Pinpoint the cell where the given text exists, returning its [x, y] midpoint coordinate. 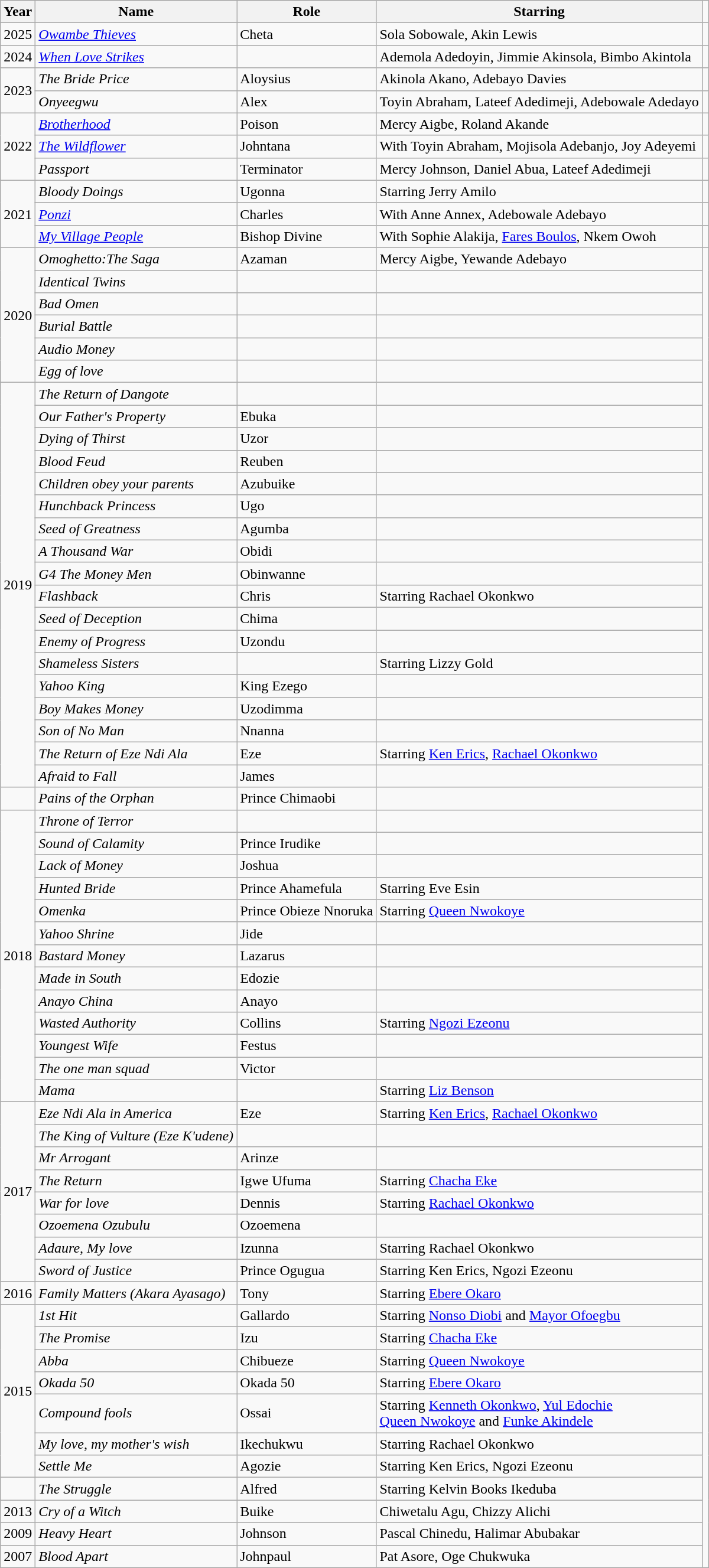
2021 [18, 214]
Chiwetalu Agu, Chizzy Alichi [539, 1511]
Ponzi [136, 214]
2022 [18, 146]
Starring Kelvin Books Ikeduba [539, 1489]
G4 The Money Men [136, 573]
Reuben [307, 461]
Pat Asore, Oge Chukwuka [539, 1556]
Ebuka [307, 416]
Alfred [307, 1489]
Hunchback Princess [136, 506]
Starring Liz Benson [539, 1091]
Compound fools [136, 1414]
2024 [18, 57]
A Thousand War [136, 551]
Burial Battle [136, 327]
Ossai [307, 1414]
Victor [307, 1068]
Alex [307, 102]
Shameless Sisters [136, 664]
Mama [136, 1091]
Afraid to Fall [136, 776]
Cheta [307, 34]
Starring Lizzy Gold [539, 664]
Children obey your parents [136, 484]
Settle Me [136, 1466]
Starring Kenneth Okonkwo, Yul EdochieQueen Nwokoye and Funke Akindele [539, 1414]
Johntana [307, 146]
The Bride Price [136, 79]
Role [307, 12]
James [307, 776]
2015 [18, 1390]
Joshua [307, 866]
2018 [18, 956]
Jide [307, 933]
Prince Irudike [307, 843]
The King of Vulture (Eze K'udene) [136, 1136]
Arinze [307, 1158]
Ozoemena [307, 1225]
Bad Omen [136, 304]
Agumba [307, 529]
Abba [136, 1360]
War for love [136, 1203]
2025 [18, 34]
The Wildflower [136, 146]
Enemy of Progress [136, 641]
Heavy Heart [136, 1534]
Boy Makes Money [136, 709]
Festus [307, 1046]
Throne of Terror [136, 821]
Prince Ahamefula [307, 888]
Seed of Deception [136, 618]
Starring Nonso Diobi and Mayor Ofoegbu [539, 1315]
Omenka [136, 911]
2007 [18, 1556]
Mercy Aigbe, Roland Akande [539, 124]
My Village People [136, 236]
Brotherhood [136, 124]
Aloysius [307, 79]
Ademola Adedoyin, Jimmie Akinsola, Bimbo Akintola [539, 57]
Yahoo Shrine [136, 933]
Bastard Money [136, 956]
Pains of the Orphan [136, 798]
Sola Sobowale, Akin Lewis [539, 34]
The Return of Dangote [136, 394]
Blood Feud [136, 461]
Dennis [307, 1203]
Uzodimma [307, 709]
Terminator [307, 169]
Charles [307, 214]
2017 [18, 1192]
The Struggle [136, 1489]
Our Father's Property [136, 416]
Pascal Chinedu, Halimar Abubakar [539, 1534]
With Toyin Abraham, Mojisola Adebanjo, Joy Adeyemi [539, 146]
Mercy Johnson, Daniel Abua, Lateef Adedimeji [539, 169]
Identical Twins [136, 282]
Dying of Thirst [136, 439]
Eze Ndi Ala in America [136, 1113]
Johnson [307, 1534]
Prince Chimaobi [307, 798]
Ikechukwu [307, 1444]
Starring [539, 12]
Chima [307, 618]
Flashback [136, 596]
Wasted Authority [136, 1023]
Azubuike [307, 484]
Year [18, 12]
Starring Jerry Amilo [539, 191]
Sound of Calamity [136, 843]
Ugo [307, 506]
2019 [18, 585]
Izu [307, 1338]
Anayo China [136, 1001]
Yahoo King [136, 686]
Audio Money [136, 349]
Uzondu [307, 641]
Akinola Akano, Adebayo Davies [539, 79]
1st Hit [136, 1315]
Made in South [136, 978]
Nnanna [307, 731]
Blood Apart [136, 1556]
Agozie [307, 1466]
Youngest Wife [136, 1046]
Son of No Man [136, 731]
2023 [18, 90]
The Return [136, 1181]
Name [136, 12]
The one man squad [136, 1068]
When Love Strikes [136, 57]
Bishop Divine [307, 236]
Adaure, My love [136, 1248]
With Sophie Alakija, Fares Boulos, Nkem Owoh [539, 236]
Poison [307, 124]
Toyin Abraham, Lateef Adedimeji, Adebowale Adedayo [539, 102]
Egg of love [136, 371]
Buike [307, 1511]
Edozie [307, 978]
2009 [18, 1534]
Sword of Justice [136, 1270]
Lack of Money [136, 866]
2016 [18, 1293]
Azaman [307, 259]
Starring Ngozi Ezeonu [539, 1023]
Mr Arrogant [136, 1158]
Obinwanne [307, 573]
Prince Obieze Nnoruka [307, 911]
Johnpaul [307, 1556]
Owambe Thieves [136, 34]
Uzor [307, 439]
Seed of Greatness [136, 529]
Family Matters (Akara Ayasago) [136, 1293]
Cry of a Witch [136, 1511]
Chibueze [307, 1360]
Ozoemena Ozubulu [136, 1225]
Obidi [307, 551]
King Ezego [307, 686]
Omoghetto:The Saga [136, 259]
Hunted Bride [136, 888]
2013 [18, 1511]
Prince Ogugua [307, 1270]
Anayo [307, 1001]
Onyeegwu [136, 102]
Gallardo [307, 1315]
Bloody Doings [136, 191]
Passport [136, 169]
The Return of Eze Ndi Ala [136, 754]
Izunna [307, 1248]
Ugonna [307, 191]
Starring Eve Esin [539, 888]
With Anne Annex, Adebowale Adebayo [539, 214]
Lazarus [307, 956]
My love, my mother's wish [136, 1444]
Igwe Ufuma [307, 1181]
Mercy Aigbe, Yewande Adebayo [539, 259]
2020 [18, 315]
Collins [307, 1023]
Tony [307, 1293]
The Promise [136, 1338]
Chris [307, 596]
